For the text-containing cell, return its midpoint in [x, y] coordinate format. 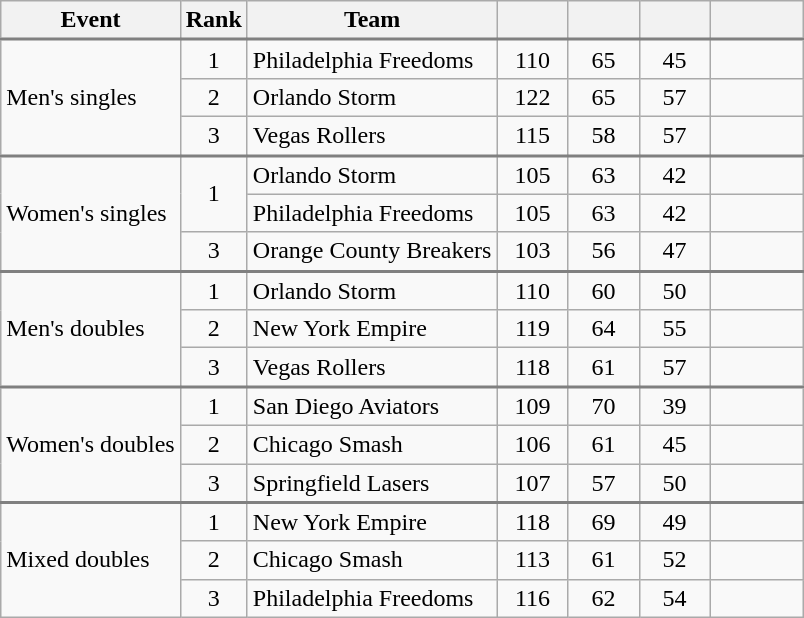
60 [604, 290]
119 [532, 329]
113 [532, 560]
Women's doubles [90, 445]
106 [532, 444]
109 [532, 406]
Mixed doubles [90, 560]
54 [674, 598]
Men's doubles [90, 329]
107 [532, 484]
39 [674, 406]
Rank [214, 20]
47 [674, 252]
Women's singles [90, 213]
56 [604, 252]
Springfield Lasers [372, 484]
116 [532, 598]
58 [604, 136]
San Diego Aviators [372, 406]
55 [674, 329]
103 [532, 252]
49 [674, 522]
Orange County Breakers [372, 252]
69 [604, 522]
Men's singles [90, 98]
115 [532, 136]
70 [604, 406]
Event [90, 20]
122 [532, 97]
62 [604, 598]
64 [604, 329]
Team [372, 20]
52 [674, 560]
